Detect which cell encompasses the target text, then output its [x, y] center coordinate. 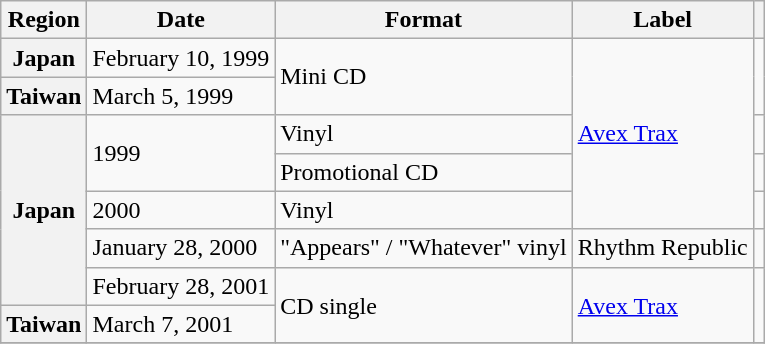
1999 [181, 153]
Mini CD [424, 77]
March 5, 1999 [181, 96]
Rhythm Republic [662, 248]
March 7, 2001 [181, 324]
Format [424, 20]
Label [662, 20]
Promotional CD [424, 172]
January 28, 2000 [181, 248]
February 10, 1999 [181, 58]
2000 [181, 210]
Region [44, 20]
"Appears" / "Whatever" vinyl [424, 248]
CD single [424, 305]
Date [181, 20]
February 28, 2001 [181, 286]
